Search for the cell housing the specified text and yield its (x, y) center coordinate. 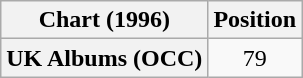
Chart (1996) (104, 20)
Position (255, 20)
79 (255, 58)
UK Albums (OCC) (104, 58)
